Locate the cell with the specified text and output its [X, Y] center coordinate. 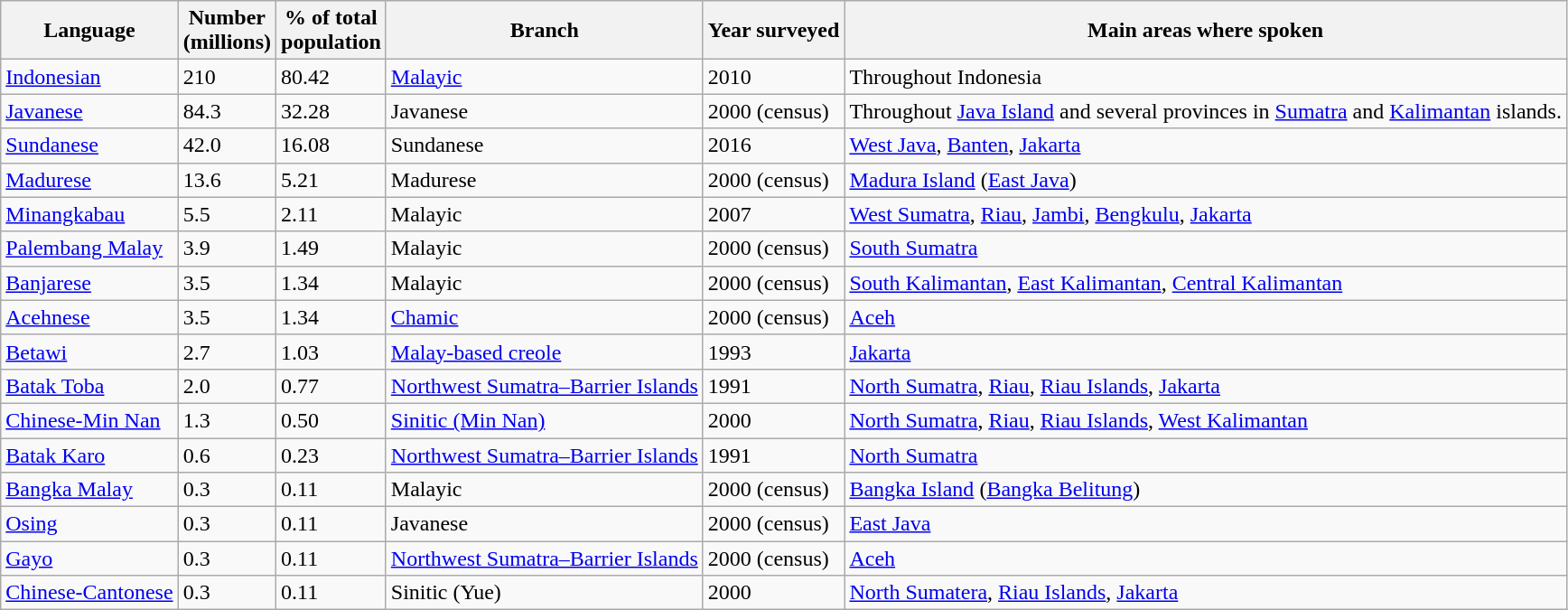
East Java [1206, 524]
Osing [89, 524]
% of totalpopulation [331, 31]
Minangkabau [89, 214]
42.0 [227, 145]
80.42 [331, 77]
5.21 [331, 180]
2016 [773, 145]
North Sumatra [1206, 455]
1993 [773, 352]
1.03 [331, 352]
North Sumatra, Riau, Riau Islands, West Kalimantan [1206, 420]
5.5 [227, 214]
Palembang Malay [89, 249]
1.3 [227, 420]
2.0 [227, 386]
2.7 [227, 352]
Language [89, 31]
South Kalimantan, East Kalimantan, Central Kalimantan [1206, 283]
3.9 [227, 249]
Acehnese [89, 317]
Betawi [89, 352]
32.28 [331, 111]
Main areas where spoken [1206, 31]
Sinitic (Yue) [544, 593]
Banjarese [89, 283]
0.6 [227, 455]
13.6 [227, 180]
2010 [773, 77]
South Sumatra [1206, 249]
16.08 [331, 145]
Year surveyed [773, 31]
Madura Island (East Java) [1206, 180]
Gayo [89, 558]
84.3 [227, 111]
0.23 [331, 455]
Malay-based creole [544, 352]
Sinitic (Min Nan) [544, 420]
Chinese-Min Nan [89, 420]
West Sumatra, Riau, Jambi, Bengkulu, Jakarta [1206, 214]
210 [227, 77]
1.49 [331, 249]
Throughout Indonesia [1206, 77]
Jakarta [1206, 352]
North Sumatra, Riau, Riau Islands, Jakarta [1206, 386]
Branch [544, 31]
2.11 [331, 214]
0.77 [331, 386]
Indonesian [89, 77]
Chamic [544, 317]
2007 [773, 214]
Chinese-Cantonese [89, 593]
Throughout Java Island and several provinces in Sumatra and Kalimantan islands. [1206, 111]
North Sumatera, Riau Islands, Jakarta [1206, 593]
Batak Toba [89, 386]
0.50 [331, 420]
Number(millions) [227, 31]
Bangka Island (Bangka Belitung) [1206, 490]
Batak Karo [89, 455]
Bangka Malay [89, 490]
West Java, Banten, Jakarta [1206, 145]
